Return [X, Y] of the center of cell containing provided text 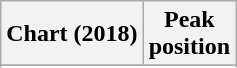
Peak position [189, 34]
Chart (2018) [72, 34]
